Extract the [X, Y] coordinate from the center of the cell holding the provided text.  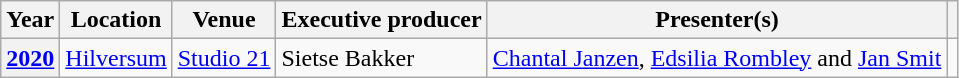
Year [30, 20]
2020 [30, 58]
Chantal Janzen, Edsilia Rombley and Jan Smit [717, 58]
Executive producer [382, 20]
Venue [224, 20]
Sietse Bakker [382, 58]
Studio 21 [224, 58]
Location [116, 20]
Presenter(s) [717, 20]
Hilversum [116, 58]
